Pinpoint the cell where the given text exists, returning its [x, y] midpoint coordinate. 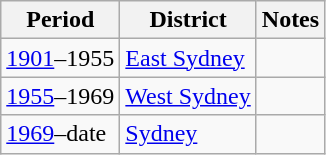
East Sydney [188, 58]
1969–date [60, 134]
Period [60, 20]
1955–1969 [60, 96]
Sydney [188, 134]
1901–1955 [60, 58]
West Sydney [188, 96]
District [188, 20]
Notes [290, 20]
